Identify which cell holds the provided text, then report its (X, Y) central coordinate. 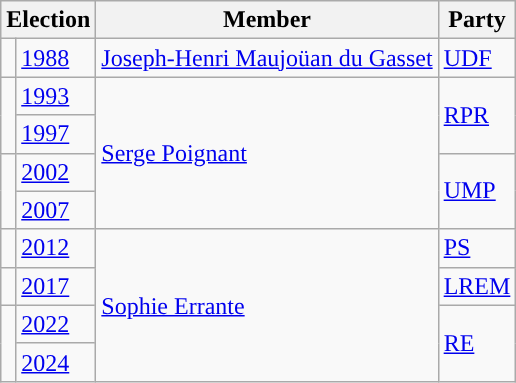
RPR (477, 115)
2022 (56, 324)
2024 (56, 362)
1988 (56, 58)
Election (48, 20)
1993 (56, 96)
Joseph-Henri Maujoüan du Gasset (267, 58)
UDF (477, 58)
Sophie Errante (267, 305)
2002 (56, 172)
2017 (56, 286)
LREM (477, 286)
UMP (477, 191)
1997 (56, 134)
2007 (56, 210)
PS (477, 248)
RE (477, 343)
Party (477, 20)
Member (267, 20)
Serge Poignant (267, 153)
2012 (56, 248)
